Capture the cell that displays the provided text and extract its [x, y] central coordinate. 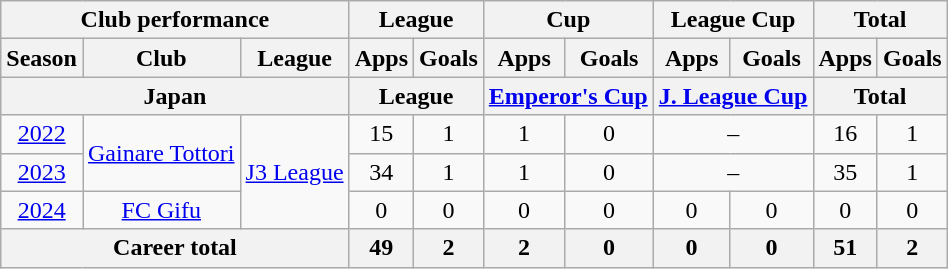
League Cup [733, 20]
J3 League [294, 172]
Cup [568, 20]
Gainare Tottori [161, 153]
Emperor's Cup [568, 96]
Club [161, 58]
34 [381, 172]
51 [845, 248]
Japan [175, 96]
2024 [42, 210]
Club performance [175, 20]
49 [381, 248]
35 [845, 172]
2022 [42, 134]
J. League Cup [733, 96]
16 [845, 134]
15 [381, 134]
Career total [175, 248]
Season [42, 58]
2023 [42, 172]
FC Gifu [161, 210]
